Capture the cell that displays the provided text and extract its [x, y] central coordinate. 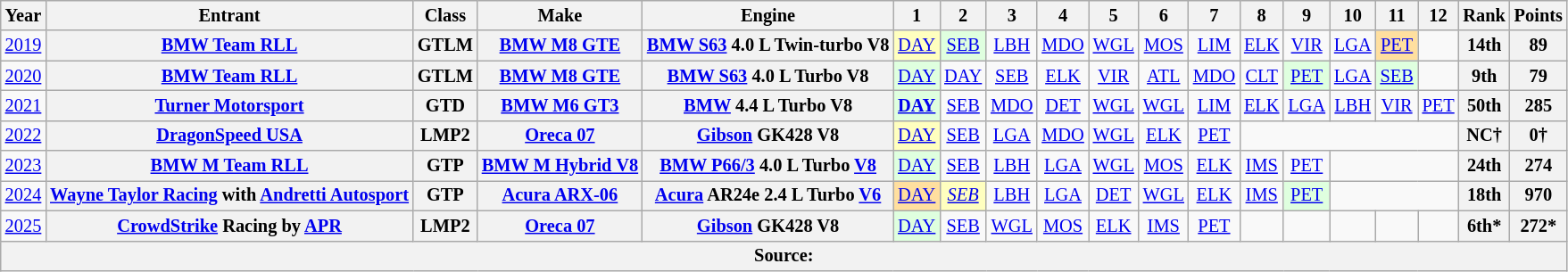
Acura ARX-06 [560, 195]
50th [1485, 105]
2020 [23, 76]
2021 [23, 105]
24th [1485, 166]
Points [1539, 15]
BMW M Hybrid V8 [560, 166]
14th [1485, 45]
BMW S63 4.0 L Turbo V8 [767, 76]
Year [23, 15]
Class [445, 15]
274 [1539, 166]
6 [1164, 15]
10 [1353, 15]
2019 [23, 45]
9 [1307, 15]
0† [1539, 136]
Wayne Taylor Racing with Andretti Autosport [229, 195]
2024 [23, 195]
Rank [1485, 15]
272* [1539, 226]
2025 [23, 226]
8 [1262, 15]
12 [1439, 15]
4 [1062, 15]
Entrant [229, 15]
3 [1012, 15]
Acura AR24e 2.4 L Turbo V6 [767, 195]
CrowdStrike Racing by APR [229, 226]
Source: [784, 256]
ATL [1164, 76]
79 [1539, 76]
GTD [445, 105]
18th [1485, 195]
BMW S63 4.0 L Twin-turbo V8 [767, 45]
1 [917, 15]
Make [560, 15]
9th [1485, 76]
89 [1539, 45]
DragonSpeed USA [229, 136]
BMW M Team RLL [229, 166]
2023 [23, 166]
NC† [1485, 136]
6th* [1485, 226]
5 [1114, 15]
2022 [23, 136]
CLT [1262, 76]
BMW M6 GT3 [560, 105]
BMW 4.4 L Turbo V8 [767, 105]
285 [1539, 105]
Engine [767, 15]
BMW P66/3 4.0 L Turbo V8 [767, 166]
2 [963, 15]
Turner Motorsport [229, 105]
11 [1398, 15]
970 [1539, 195]
7 [1214, 15]
